Determine the (X, Y) coordinate at the center of the cell enclosing the given text.  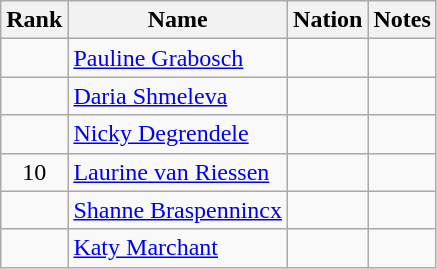
Katy Marchant (178, 248)
Name (178, 20)
Rank (34, 20)
Shanne Braspennincx (178, 210)
10 (34, 172)
Pauline Grabosch (178, 58)
Nicky Degrendele (178, 134)
Nation (328, 20)
Daria Shmeleva (178, 96)
Notes (402, 20)
Laurine van Riessen (178, 172)
